Extract the [x, y] coordinate from the center of the cell holding the provided text.  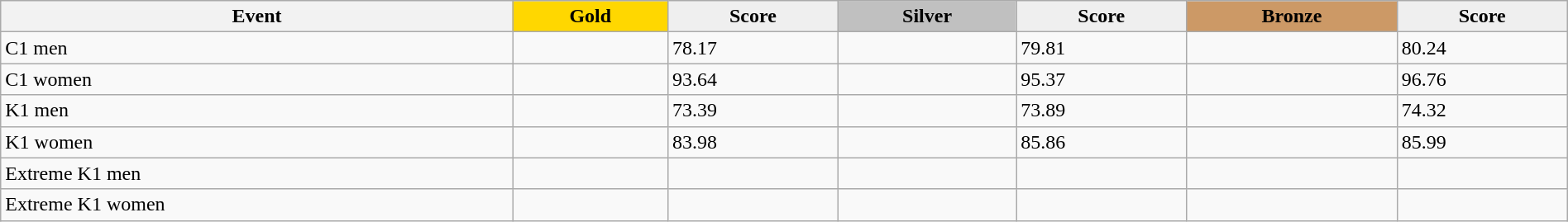
74.32 [1482, 111]
C1 men [256, 48]
K1 men [256, 111]
80.24 [1482, 48]
93.64 [753, 79]
Silver [926, 17]
83.98 [753, 142]
85.86 [1102, 142]
85.99 [1482, 142]
96.76 [1482, 79]
Extreme K1 women [256, 205]
Event [256, 17]
79.81 [1102, 48]
78.17 [753, 48]
73.89 [1102, 111]
C1 women [256, 79]
95.37 [1102, 79]
K1 women [256, 142]
Extreme K1 men [256, 173]
73.39 [753, 111]
Bronze [1292, 17]
Gold [590, 17]
